Determine the [X, Y] coordinate at the center of the cell enclosing the given text.  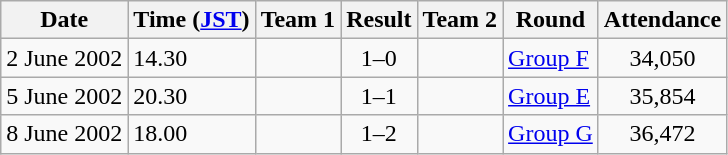
20.30 [192, 96]
Round [551, 20]
34,050 [662, 58]
1–1 [379, 96]
8 June 2002 [64, 134]
Team 2 [460, 20]
35,854 [662, 96]
1–2 [379, 134]
Time (JST) [192, 20]
Date [64, 20]
36,472 [662, 134]
14.30 [192, 58]
Result [379, 20]
5 June 2002 [64, 96]
Attendance [662, 20]
2 June 2002 [64, 58]
1–0 [379, 58]
18.00 [192, 134]
Team 1 [298, 20]
Group E [551, 96]
Group G [551, 134]
Group F [551, 58]
